Search for the cell housing the specified text and yield its (x, y) center coordinate. 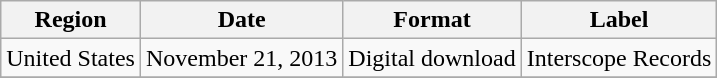
United States (71, 58)
Label (619, 20)
Region (71, 20)
Date (241, 20)
Digital download (432, 58)
November 21, 2013 (241, 58)
Format (432, 20)
Interscope Records (619, 58)
